Search for the cell housing the specified text and yield its (x, y) center coordinate. 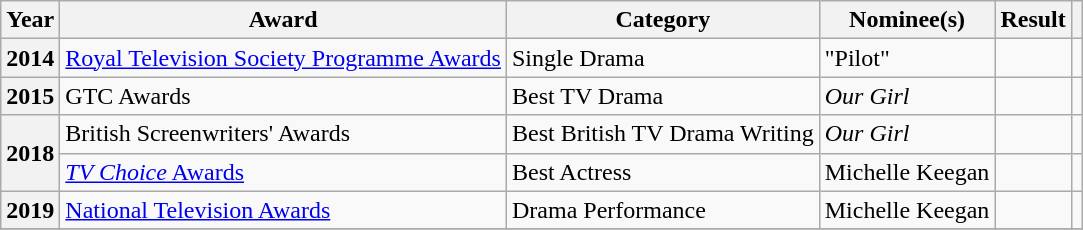
British Screenwriters' Awards (284, 134)
2014 (30, 58)
Award (284, 20)
Category (662, 20)
National Television Awards (284, 210)
TV Choice Awards (284, 172)
GTC Awards (284, 96)
"Pilot" (907, 58)
Drama Performance (662, 210)
Nominee(s) (907, 20)
Single Drama (662, 58)
Royal Television Society Programme Awards (284, 58)
2018 (30, 153)
2015 (30, 96)
Best Actress (662, 172)
Result (1033, 20)
Best TV Drama (662, 96)
Best British TV Drama Writing (662, 134)
2019 (30, 210)
Year (30, 20)
